Pinpoint the cell where the given text exists, returning its (X, Y) midpoint coordinate. 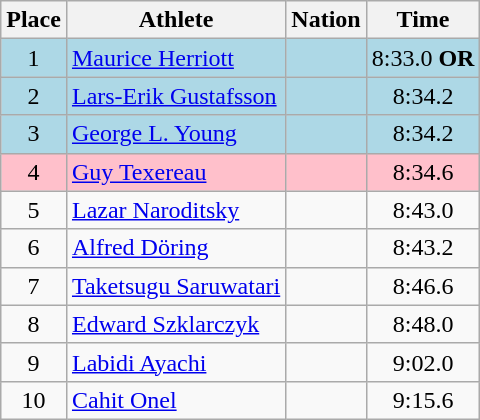
9:15.6 (423, 400)
Cahit Onel (176, 400)
Edward Szklarczyk (176, 324)
8 (34, 324)
Maurice Herriott (176, 58)
Taketsugu Saruwatari (176, 286)
3 (34, 134)
Nation (326, 20)
4 (34, 172)
8:33.0 OR (423, 58)
8:48.0 (423, 324)
7 (34, 286)
10 (34, 400)
9:02.0 (423, 362)
1 (34, 58)
Athlete (176, 20)
5 (34, 210)
8:46.6 (423, 286)
Lars-Erik Gustafsson (176, 96)
Time (423, 20)
9 (34, 362)
8:43.0 (423, 210)
Labidi Ayachi (176, 362)
George L. Young (176, 134)
Alfred Döring (176, 248)
Lazar Naroditsky (176, 210)
6 (34, 248)
8:34.6 (423, 172)
Guy Texereau (176, 172)
8:43.2 (423, 248)
Place (34, 20)
2 (34, 96)
